Find where the given text appears and provide that cell's center as [x, y] coordinate. 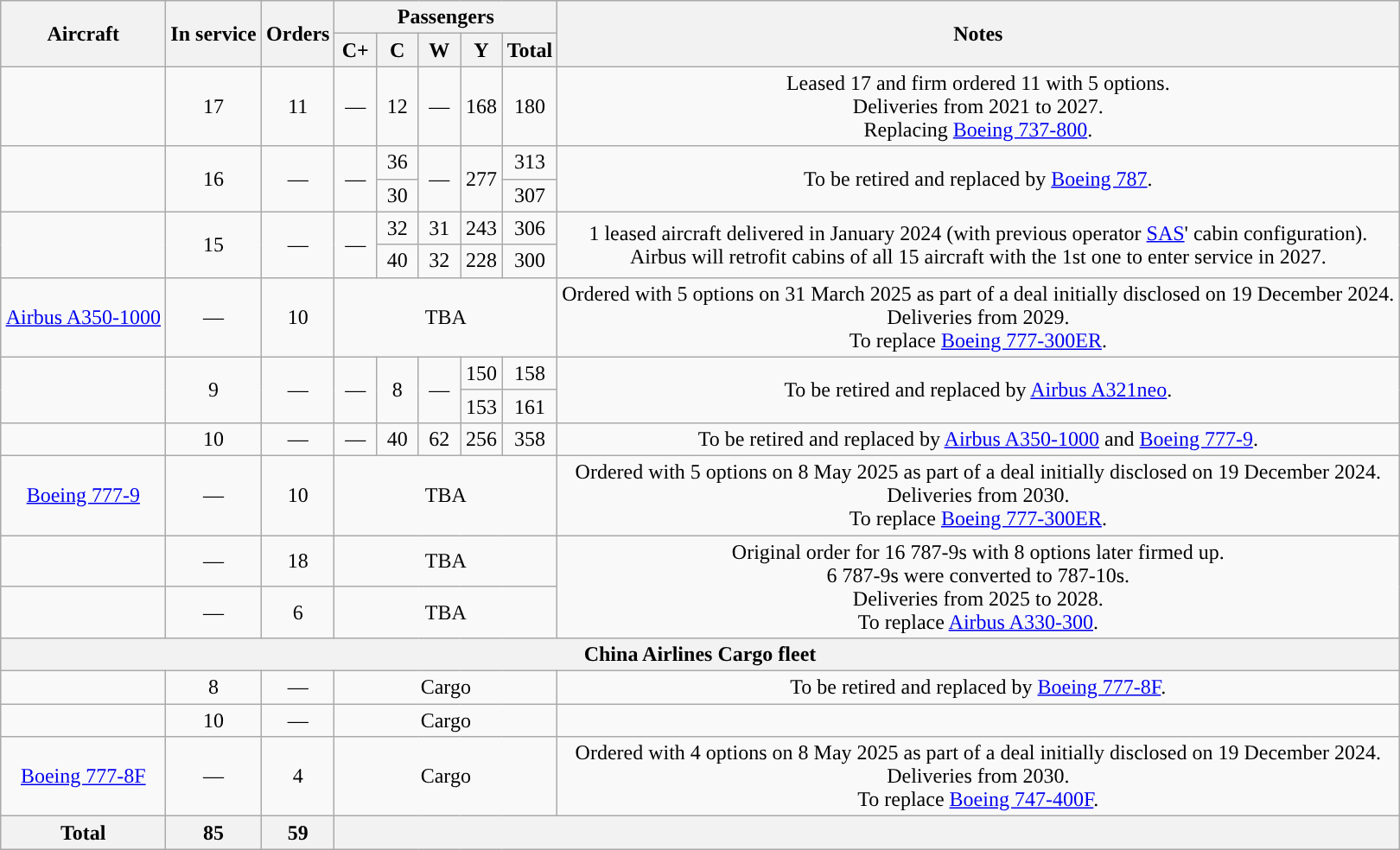
358 [530, 439]
Notes [978, 34]
307 [530, 195]
31 [439, 228]
To be retired and replaced by Boeing 777-8F. [978, 688]
161 [530, 406]
277 [482, 179]
15 [214, 244]
4 [298, 777]
180 [530, 106]
W [439, 50]
Y [482, 50]
C [398, 50]
Boeing 777-8F [83, 777]
59 [298, 833]
16 [214, 179]
153 [482, 406]
306 [530, 228]
In service [214, 34]
168 [482, 106]
Ordered with 5 options on 31 March 2025 as part of a deal initially disclosed on 19 December 2024.Deliveries from 2029.To replace Boeing 777-300ER. [978, 317]
Ordered with 5 options on 8 May 2025 as part of a deal initially disclosed on 19 December 2024.Deliveries from 2030.To replace Boeing 777-300ER. [978, 495]
Leased 17 and firm ordered 11 with 5 options.Deliveries from 2021 to 2027.Replacing Boeing 737-800. [978, 106]
62 [439, 439]
256 [482, 439]
Ordered with 4 options on 8 May 2025 as part of a deal initially disclosed on 19 December 2024.Deliveries from 2030.To replace Boeing 747-400F. [978, 777]
Boeing 777-9 [83, 495]
158 [530, 373]
85 [214, 833]
C+ [356, 50]
150 [482, 373]
30 [398, 195]
243 [482, 228]
313 [530, 162]
China Airlines Cargo fleet [700, 655]
To be retired and replaced by Airbus A321neo. [978, 390]
Orders [298, 34]
Airbus A350-1000 [83, 317]
Passengers [446, 17]
18 [298, 561]
Aircraft [83, 34]
36 [398, 162]
6 [298, 612]
9 [214, 390]
12 [398, 106]
11 [298, 106]
To be retired and replaced by Airbus A350-1000 and Boeing 777-9. [978, 439]
300 [530, 261]
228 [482, 261]
17 [214, 106]
To be retired and replaced by Boeing 787. [978, 179]
